Output the (x, y) coordinate of the center of the cell containing the given text.  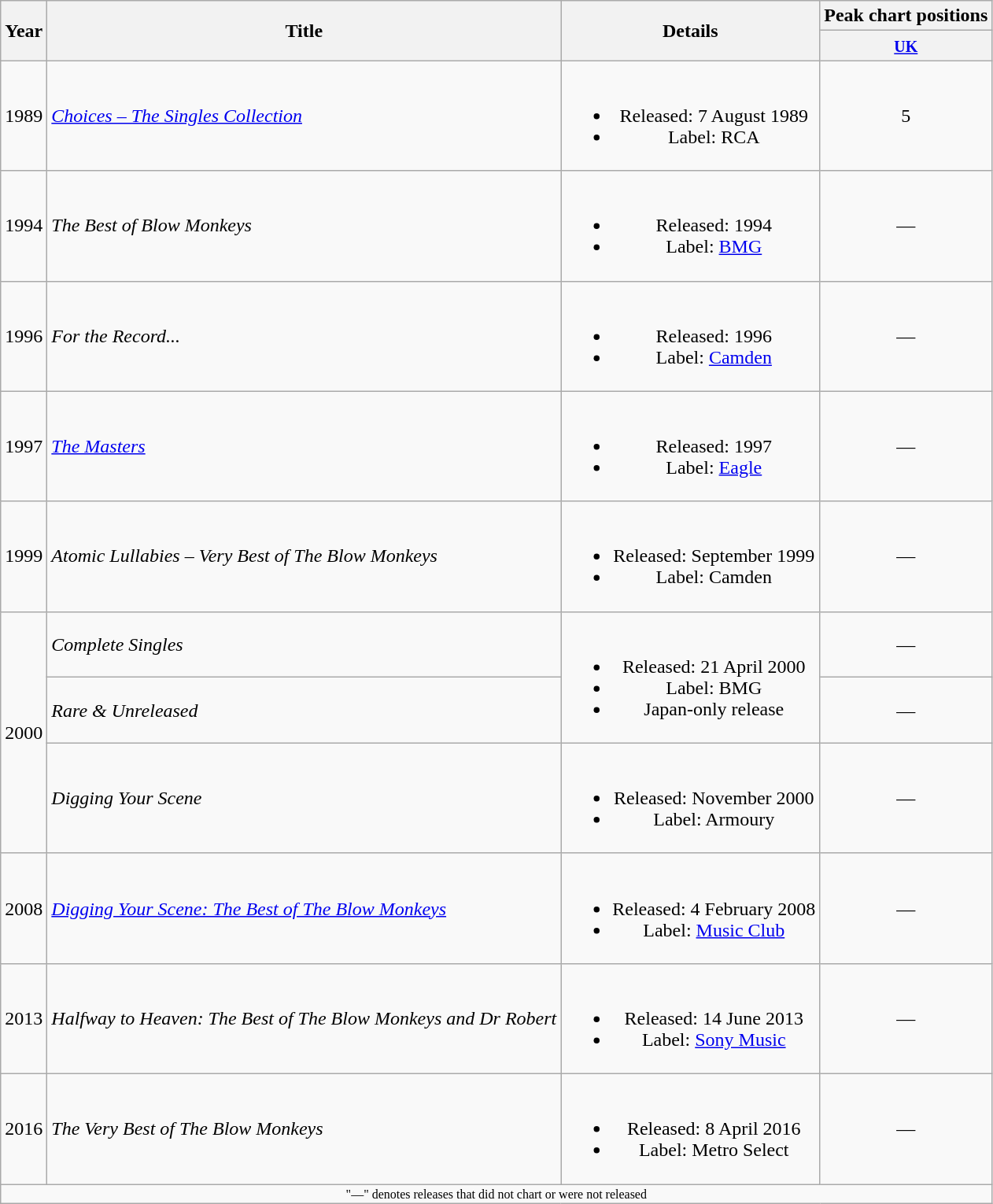
Released: 7 August 1989Label: RCA (691, 116)
Released: September 1999Label: Camden (691, 556)
Released: 21 April 2000Label: BMGJapan-only release (691, 677)
The Very Best of The Blow Monkeys (304, 1128)
1989 (24, 116)
Released: 1996Label: Camden (691, 336)
The Masters (304, 446)
Rare & Unreleased (304, 711)
Released: November 2000Label: Armoury (691, 798)
Released: 8 April 2016Label: Metro Select (691, 1128)
Choices – The Singles Collection (304, 116)
1996 (24, 336)
2000 (24, 732)
2013 (24, 1018)
2016 (24, 1128)
UK (906, 46)
For the Record... (304, 336)
The Best of Blow Monkeys (304, 226)
Released: 1997Label: Eagle (691, 446)
Year (24, 31)
5 (906, 116)
Peak chart positions (906, 16)
Released: 4 February 2008Label: Music Club (691, 908)
Atomic Lullabies – Very Best of The Blow Monkeys (304, 556)
1999 (24, 556)
Digging Your Scene: The Best of The Blow Monkeys (304, 908)
Title (304, 31)
Details (691, 31)
1997 (24, 446)
Released: 14 June 2013Label: Sony Music (691, 1018)
Halfway to Heaven: The Best of The Blow Monkeys and Dr Robert (304, 1018)
2008 (24, 908)
1994 (24, 226)
"—" denotes releases that did not chart or were not released (496, 1193)
Digging Your Scene (304, 798)
Complete Singles (304, 644)
Released: 1994Label: BMG (691, 226)
